Scan for the cell matching the given text and deliver its (X, Y) coordinate at center. 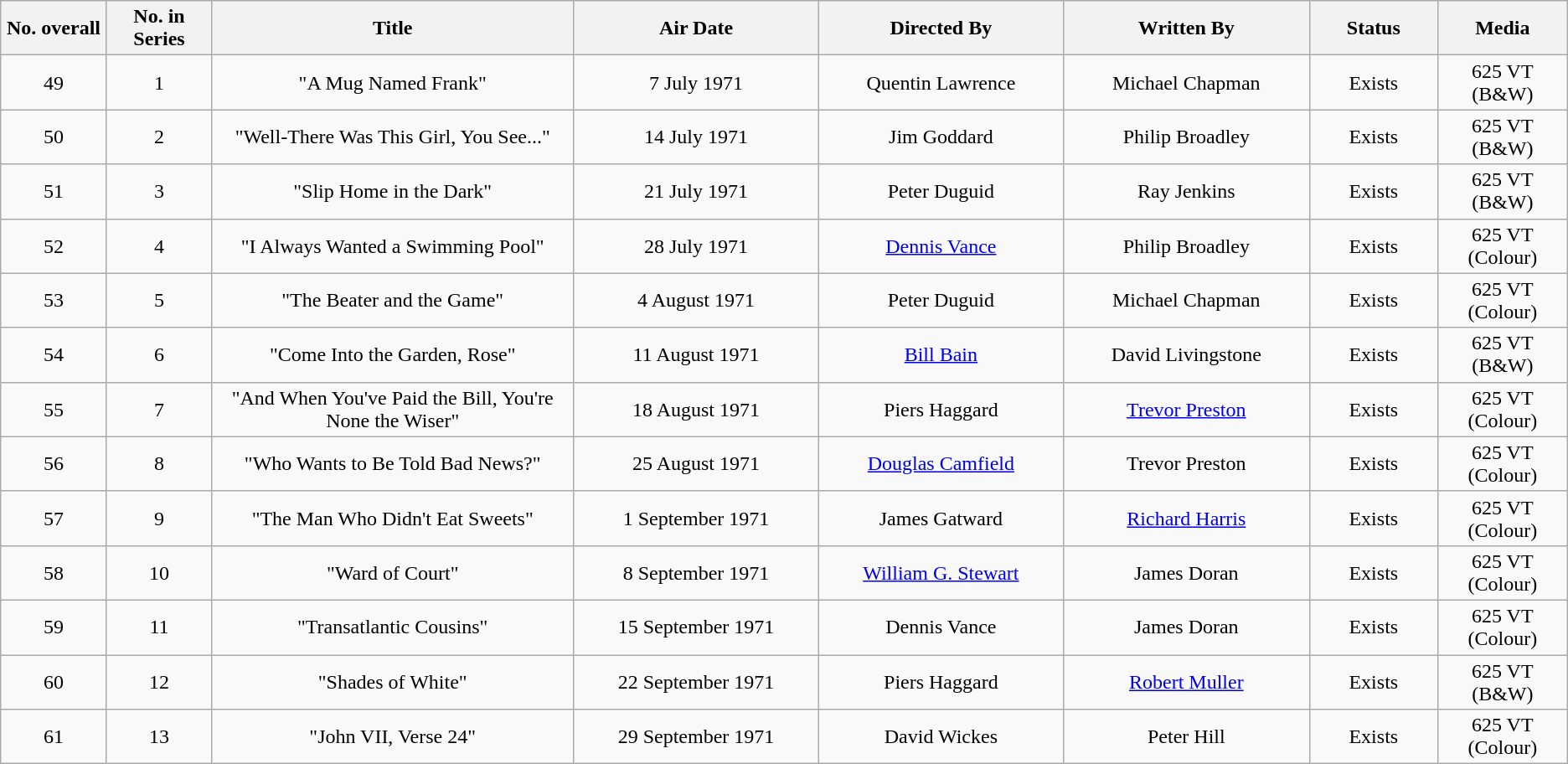
8 September 1971 (697, 573)
21 July 1971 (697, 191)
4 August 1971 (697, 300)
53 (54, 300)
11 (159, 627)
18 August 1971 (697, 409)
"Come Into the Garden, Rose" (393, 355)
29 September 1971 (697, 737)
Status (1374, 28)
Bill Bain (941, 355)
50 (54, 137)
58 (54, 573)
15 September 1971 (697, 627)
14 July 1971 (697, 137)
Directed By (941, 28)
60 (54, 682)
22 September 1971 (697, 682)
"I Always Wanted a Swimming Pool" (393, 246)
Ray Jenkins (1186, 191)
"John VII, Verse 24" (393, 737)
"Who Wants to Be Told Bad News?" (393, 464)
No. in Series (159, 28)
Douglas Camfield (941, 464)
59 (54, 627)
Written By (1186, 28)
Quentin Lawrence (941, 82)
David Livingstone (1186, 355)
11 August 1971 (697, 355)
3 (159, 191)
13 (159, 737)
"A Mug Named Frank" (393, 82)
12 (159, 682)
James Gatward (941, 518)
4 (159, 246)
"The Man Who Didn't Eat Sweets" (393, 518)
7 July 1971 (697, 82)
"The Beater and the Game" (393, 300)
2 (159, 137)
Robert Muller (1186, 682)
49 (54, 82)
"And When You've Paid the Bill, You're None the Wiser" (393, 409)
6 (159, 355)
25 August 1971 (697, 464)
"Well-There Was This Girl, You See..." (393, 137)
1 (159, 82)
28 July 1971 (697, 246)
No. overall (54, 28)
10 (159, 573)
9 (159, 518)
52 (54, 246)
Title (393, 28)
William G. Stewart (941, 573)
7 (159, 409)
David Wickes (941, 737)
Peter Hill (1186, 737)
1 September 1971 (697, 518)
"Ward of Court" (393, 573)
8 (159, 464)
"Slip Home in the Dark" (393, 191)
"Transatlantic Cousins" (393, 627)
"Shades of White" (393, 682)
Air Date (697, 28)
5 (159, 300)
54 (54, 355)
Richard Harris (1186, 518)
Jim Goddard (941, 137)
55 (54, 409)
51 (54, 191)
56 (54, 464)
57 (54, 518)
Media (1503, 28)
61 (54, 737)
